Locate the cell with the specified text and output its [x, y] center coordinate. 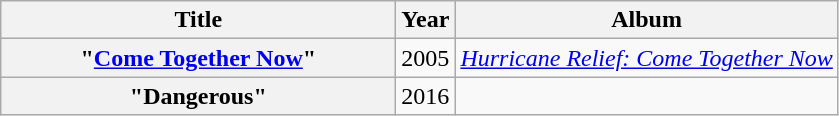
Year [426, 20]
"Dangerous" [198, 96]
Album [646, 20]
"Come Together Now" [198, 58]
2005 [426, 58]
Title [198, 20]
2016 [426, 96]
Hurricane Relief: Come Together Now [646, 58]
